Output the (X, Y) coordinate of the center of the cell containing the given text.  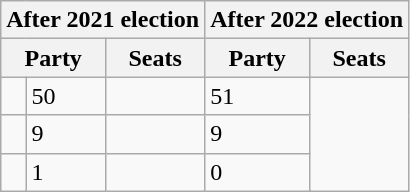
1 (66, 172)
50 (66, 96)
After 2022 election (307, 20)
After 2021 election (103, 20)
0 (258, 172)
51 (258, 96)
